Locate the cell with the specified text and output its [X, Y] center coordinate. 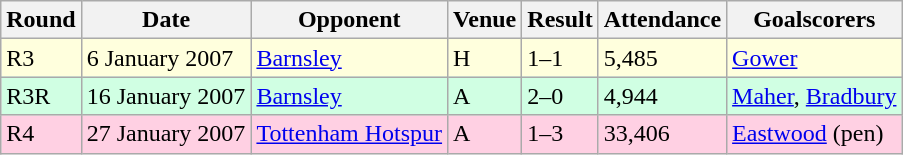
R3 [41, 58]
Maher, Bradbury [814, 96]
Round [41, 20]
2–0 [560, 96]
1–1 [560, 58]
Opponent [350, 20]
6 January 2007 [166, 58]
1–3 [560, 134]
Date [166, 20]
27 January 2007 [166, 134]
5,485 [662, 58]
33,406 [662, 134]
Result [560, 20]
Goalscorers [814, 20]
R4 [41, 134]
R3R [41, 96]
4,944 [662, 96]
Venue [485, 20]
Tottenham Hotspur [350, 134]
16 January 2007 [166, 96]
Gower [814, 58]
Eastwood (pen) [814, 134]
H [485, 58]
Attendance [662, 20]
